Identify which cell holds the provided text, then report its (x, y) central coordinate. 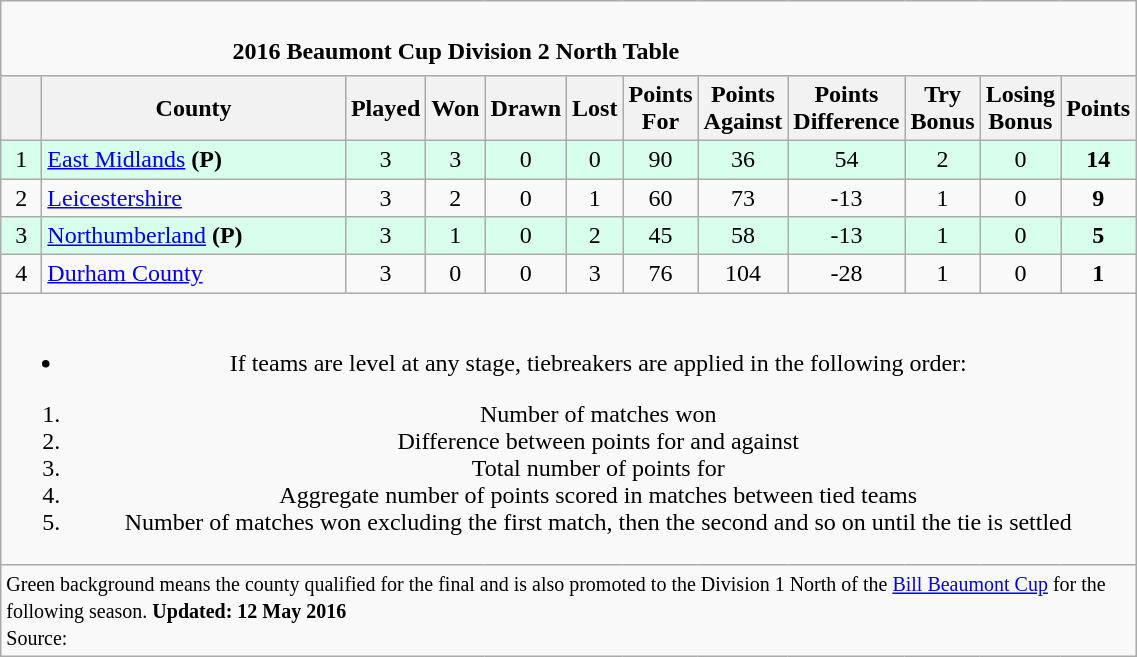
Drawn (526, 108)
Try Bonus (942, 108)
Leicestershire (194, 197)
54 (846, 159)
Points (1098, 108)
Points Against (743, 108)
73 (743, 197)
5 (1098, 236)
Northumberland (P) (194, 236)
Points Difference (846, 108)
36 (743, 159)
Losing Bonus (1020, 108)
4 (22, 274)
-28 (846, 274)
East Midlands (P) (194, 159)
90 (660, 159)
Durham County (194, 274)
104 (743, 274)
Points For (660, 108)
45 (660, 236)
Lost (595, 108)
60 (660, 197)
County (194, 108)
58 (743, 236)
14 (1098, 159)
Won (456, 108)
9 (1098, 197)
Played (385, 108)
76 (660, 274)
